Provide the (X, Y) coordinate of the cell's center where the given text is located.  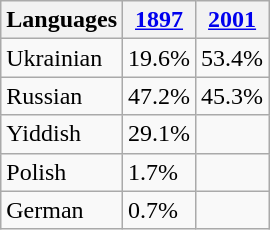
45.3% (232, 96)
2001 (232, 20)
19.6% (160, 58)
47.2% (160, 96)
Languages (62, 20)
German (62, 210)
Russian (62, 96)
1897 (160, 20)
29.1% (160, 134)
1.7% (160, 172)
0.7% (160, 210)
53.4% (232, 58)
Yiddish (62, 134)
Ukrainian (62, 58)
Polish (62, 172)
